Output the (x, y) coordinate of the center of the cell containing the given text.  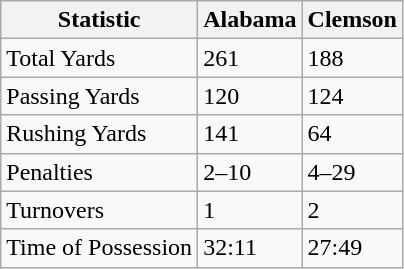
Alabama (250, 20)
Turnovers (100, 210)
Passing Yards (100, 96)
Penalties (100, 172)
32:11 (250, 248)
188 (352, 58)
1 (250, 210)
Rushing Yards (100, 134)
Time of Possession (100, 248)
2–10 (250, 172)
Clemson (352, 20)
Statistic (100, 20)
64 (352, 134)
141 (250, 134)
Total Yards (100, 58)
124 (352, 96)
27:49 (352, 248)
120 (250, 96)
261 (250, 58)
4–29 (352, 172)
2 (352, 210)
